Find where the given text appears and provide that cell's center as (X, Y) coordinate. 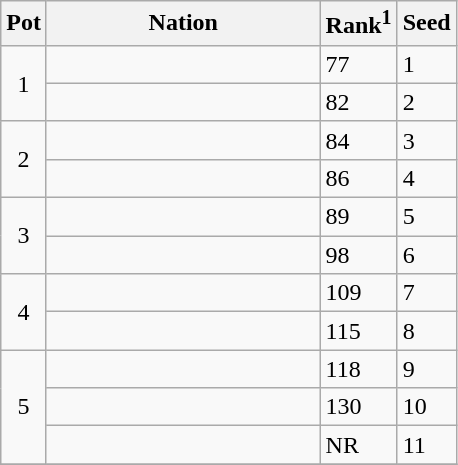
NR (358, 445)
Rank1 (358, 24)
109 (358, 293)
82 (358, 102)
Seed (426, 24)
10 (426, 407)
8 (426, 331)
89 (358, 217)
118 (358, 369)
11 (426, 445)
98 (358, 255)
6 (426, 255)
77 (358, 64)
Nation (183, 24)
7 (426, 293)
86 (358, 178)
84 (358, 140)
Pot (24, 24)
130 (358, 407)
9 (426, 369)
115 (358, 331)
